Return the (x, y) coordinate for the center point of the cell that contains the specified text.  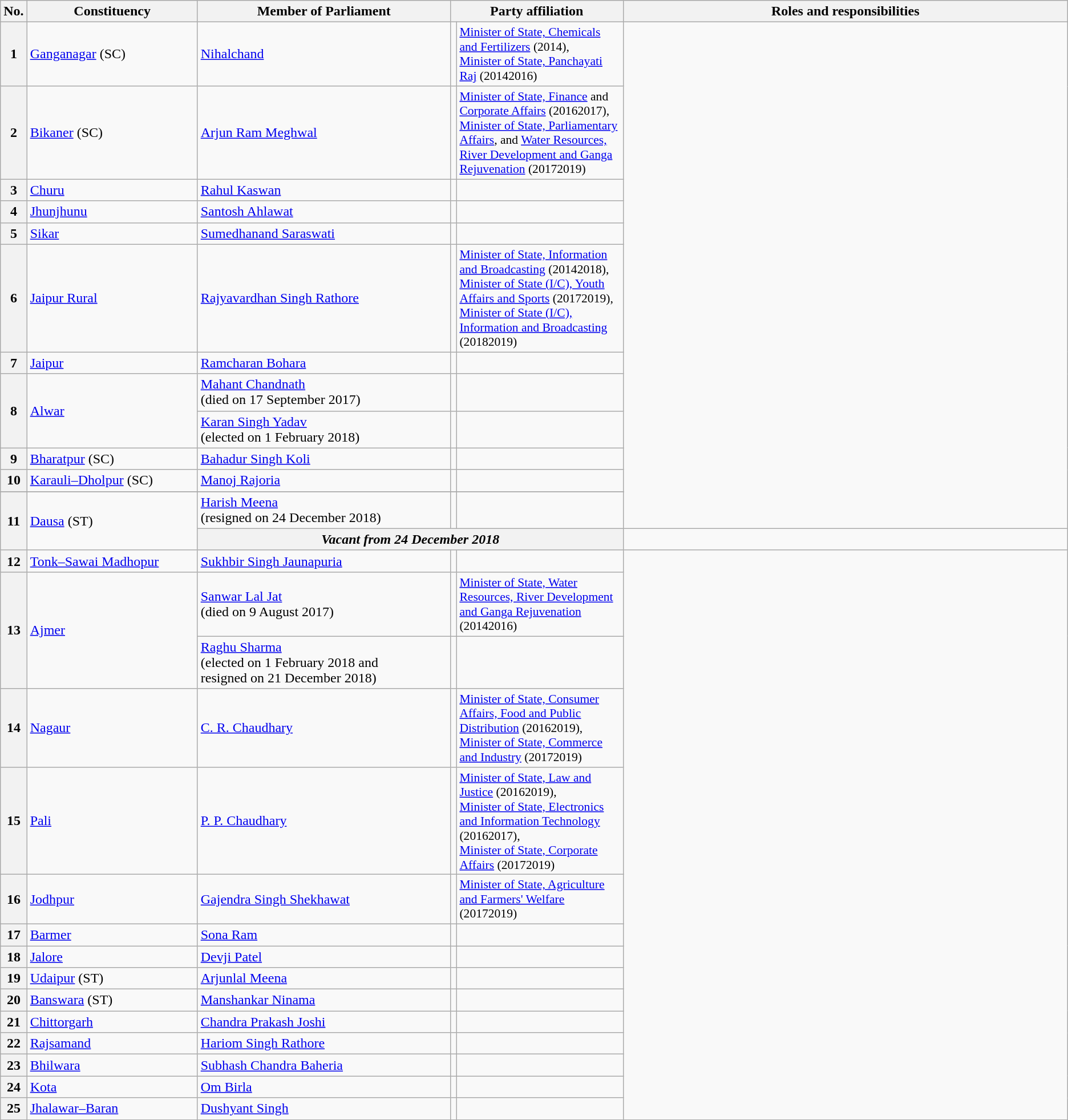
Vacant from 24 December 2018 (410, 539)
8 (14, 411)
Devji Patel (324, 957)
Minister of State, Consumer Affairs, Food and Public Distribution (20162019),Minister of State, Commerce and Industry (20172019) (540, 728)
Dushyant Singh (324, 1109)
5 (14, 233)
Karauli–Dholpur (SC) (112, 480)
Minister of State, Water Resources, River Development and Ganga Rejuvenation (20142016) (540, 604)
14 (14, 728)
Jodhpur (112, 899)
Bikaner (SC) (112, 132)
9 (14, 459)
Minister of State, Chemicals and Fertilizers (2014),Minister of State, Panchayati Raj (20142016) (540, 54)
Arjunlal Meena (324, 979)
Subhash Chandra Baheria (324, 1065)
12 (14, 561)
Bahadur Singh Koli (324, 459)
Arjun Ram Meghwal (324, 132)
15 (14, 820)
Sukhbir Singh Jaunapuria (324, 561)
Raghu Sharma(elected on 1 February 2018 andresigned on 21 December 2018) (324, 662)
Bharatpur (SC) (112, 459)
Ganganagar (SC) (112, 54)
Jhunjhunu (112, 212)
24 (14, 1087)
No. (14, 11)
3 (14, 190)
Ajmer (112, 630)
Sona Ram (324, 935)
Chandra Prakash Joshi (324, 1022)
17 (14, 935)
Barmer (112, 935)
Nihalchand (324, 54)
Hariom Singh Rathore (324, 1044)
Santosh Ahlawat (324, 212)
25 (14, 1109)
Manoj Rajoria (324, 480)
Ramcharan Bohara (324, 363)
Sikar (112, 233)
19 (14, 979)
2 (14, 132)
Alwar (112, 411)
Harish Meena(resigned on 24 December 2018) (324, 510)
Mahant Chandnath(died on 17 September 2017) (324, 393)
Minister of State, Agriculture and Farmers' Welfare (20172019) (540, 899)
Dausa (ST) (112, 520)
Manshankar Ninama (324, 1000)
23 (14, 1065)
Sanwar Lal Jat(died on 9 August 2017) (324, 604)
Jaipur (112, 363)
P. P. Chaudhary (324, 820)
Kota (112, 1087)
6 (14, 298)
Pali (112, 820)
20 (14, 1000)
Rajsamand (112, 1044)
7 (14, 363)
Tonk–Sawai Madhopur (112, 561)
Constituency (112, 11)
C. R. Chaudhary (324, 728)
Om Birla (324, 1087)
22 (14, 1044)
Banswara (ST) (112, 1000)
11 (14, 520)
Jaipur Rural (112, 298)
Roles and responsibilities (845, 11)
4 (14, 212)
1 (14, 54)
Rajyavardhan Singh Rathore (324, 298)
10 (14, 480)
Chittorgarh (112, 1022)
Gajendra Singh Shekhawat (324, 899)
Karan Singh Yadav(elected on 1 February 2018) (324, 429)
Churu (112, 190)
21 (14, 1022)
Jalore (112, 957)
Rahul Kaswan (324, 190)
Jhalawar–Baran (112, 1109)
Udaipur (ST) (112, 979)
Party affiliation (536, 11)
16 (14, 899)
Member of Parliament (324, 11)
Sumedhanand Saraswati (324, 233)
13 (14, 630)
Bhilwara (112, 1065)
Nagaur (112, 728)
18 (14, 957)
